Locate the cell with the specified text and output its [X, Y] center coordinate. 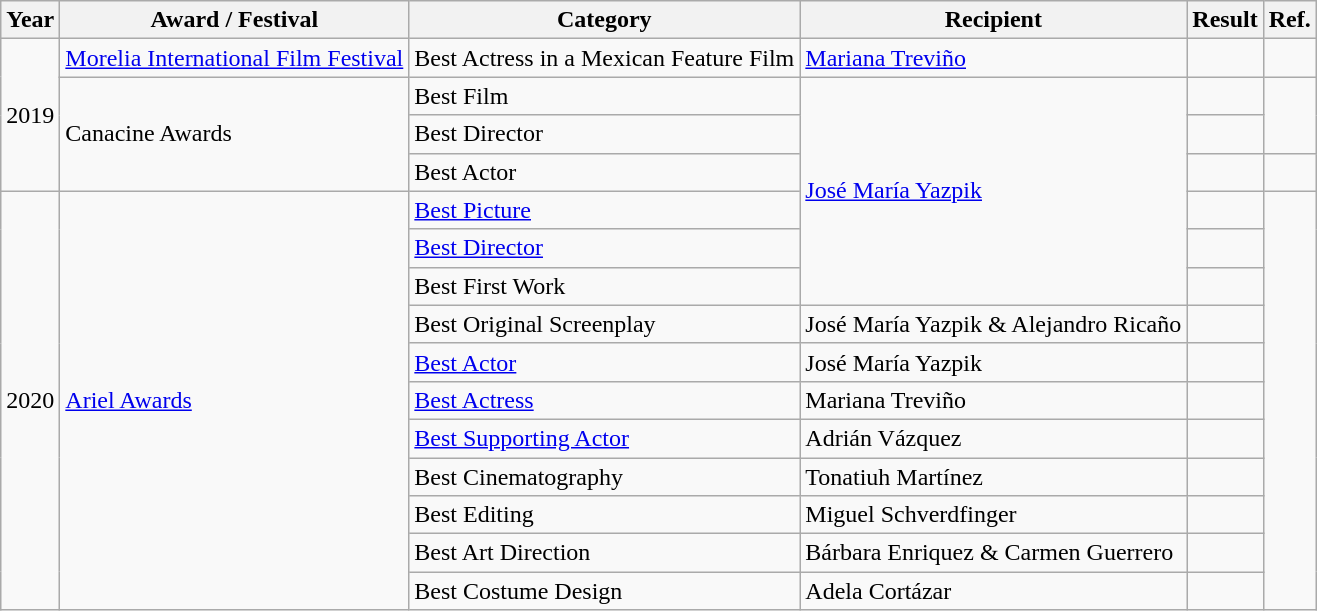
Miguel Schverdfinger [994, 515]
Best Supporting Actor [604, 438]
Best Cinematography [604, 477]
Adela Cortázar [994, 591]
Best Original Screenplay [604, 324]
2019 [30, 115]
Best Actress in a Mexican Feature Film [604, 58]
Best Actress [604, 400]
Category [604, 20]
Recipient [994, 20]
Award / Festival [234, 20]
Tonatiuh Martínez [994, 477]
Morelia International Film Festival [234, 58]
Canacine Awards [234, 134]
Bárbara Enriquez & Carmen Guerrero [994, 553]
Ref. [1290, 20]
2020 [30, 400]
Best Film [604, 96]
Result [1225, 20]
Year [30, 20]
Adrián Vázquez [994, 438]
José María Yazpik & Alejandro Ricaño [994, 324]
Best First Work [604, 286]
Ariel Awards [234, 400]
Best Costume Design [604, 591]
Best Editing [604, 515]
Best Picture [604, 210]
Best Art Direction [604, 553]
